Extract the [X, Y] coordinate from the center of the cell holding the provided text.  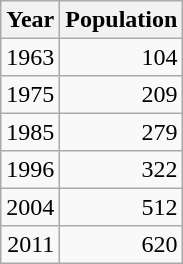
279 [122, 132]
1963 [30, 56]
1996 [30, 170]
Population [122, 20]
2004 [30, 206]
1975 [30, 94]
Year [30, 20]
620 [122, 244]
104 [122, 56]
322 [122, 170]
209 [122, 94]
2011 [30, 244]
1985 [30, 132]
512 [122, 206]
